Detect which cell encompasses the target text, then output its [x, y] center coordinate. 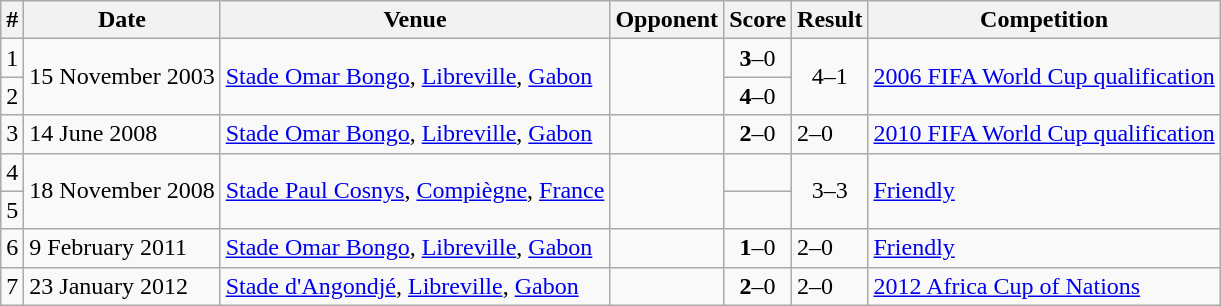
18 November 2008 [122, 191]
2010 FIFA World Cup qualification [1044, 134]
4 [12, 172]
9 February 2011 [122, 248]
3–0 [758, 58]
6 [12, 248]
15 November 2003 [122, 77]
Score [758, 20]
3–3 [830, 191]
2012 Africa Cup of Nations [1044, 286]
4–0 [758, 96]
14 June 2008 [122, 134]
Stade Paul Cosnys, Compiègne, France [415, 191]
3 [12, 134]
4–1 [830, 77]
1 [12, 58]
23 January 2012 [122, 286]
Stade d'Angondjé, Libreville, Gabon [415, 286]
Competition [1044, 20]
Date [122, 20]
1–0 [758, 248]
Venue [415, 20]
Result [830, 20]
2 [12, 96]
5 [12, 210]
7 [12, 286]
# [12, 20]
Opponent [667, 20]
2006 FIFA World Cup qualification [1044, 77]
